Return (X, Y) of the center of cell containing provided text 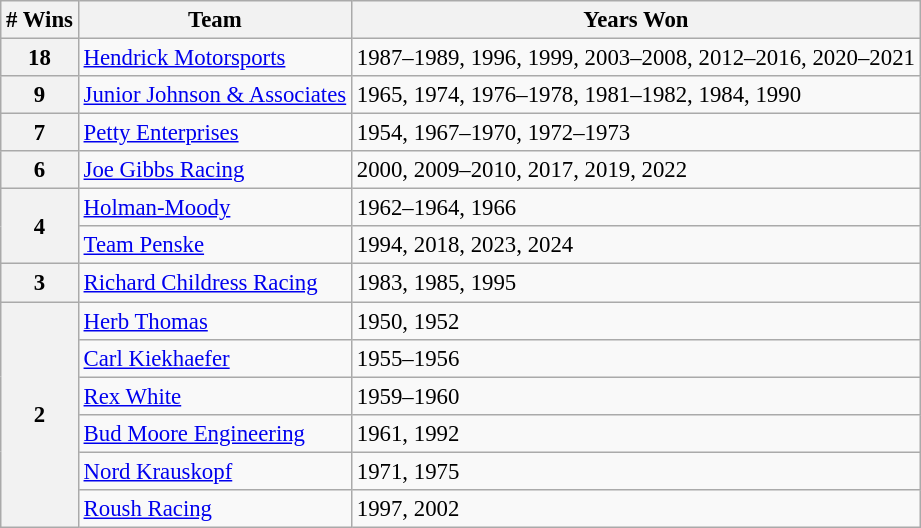
1994, 2018, 2023, 2024 (636, 245)
9 (40, 95)
Junior Johnson & Associates (214, 95)
2000, 2009–2010, 2017, 2019, 2022 (636, 170)
18 (40, 58)
Years Won (636, 20)
Hendrick Motorsports (214, 58)
Holman-Moody (214, 208)
4 (40, 226)
Richard Childress Racing (214, 283)
1965, 1974, 1976–1978, 1981–1982, 1984, 1990 (636, 95)
Herb Thomas (214, 321)
Nord Krauskopf (214, 471)
# Wins (40, 20)
1959–1960 (636, 396)
Petty Enterprises (214, 133)
1971, 1975 (636, 471)
1961, 1992 (636, 433)
Bud Moore Engineering (214, 433)
1987–1989, 1996, 1999, 2003–2008, 2012–2016, 2020–2021 (636, 58)
1950, 1952 (636, 321)
1962–1964, 1966 (636, 208)
1954, 1967–1970, 1972–1973 (636, 133)
2 (40, 415)
Joe Gibbs Racing (214, 170)
1997, 2002 (636, 509)
Carl Kiekhaefer (214, 358)
1955–1956 (636, 358)
Team (214, 20)
Roush Racing (214, 509)
3 (40, 283)
6 (40, 170)
7 (40, 133)
Rex White (214, 396)
Team Penske (214, 245)
1983, 1985, 1995 (636, 283)
